Return the [X, Y] coordinate for the center point of the cell that contains the specified text.  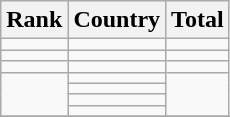
Total [198, 20]
Country [117, 20]
Rank [34, 20]
